Identify which cell holds the provided text, then report its (X, Y) central coordinate. 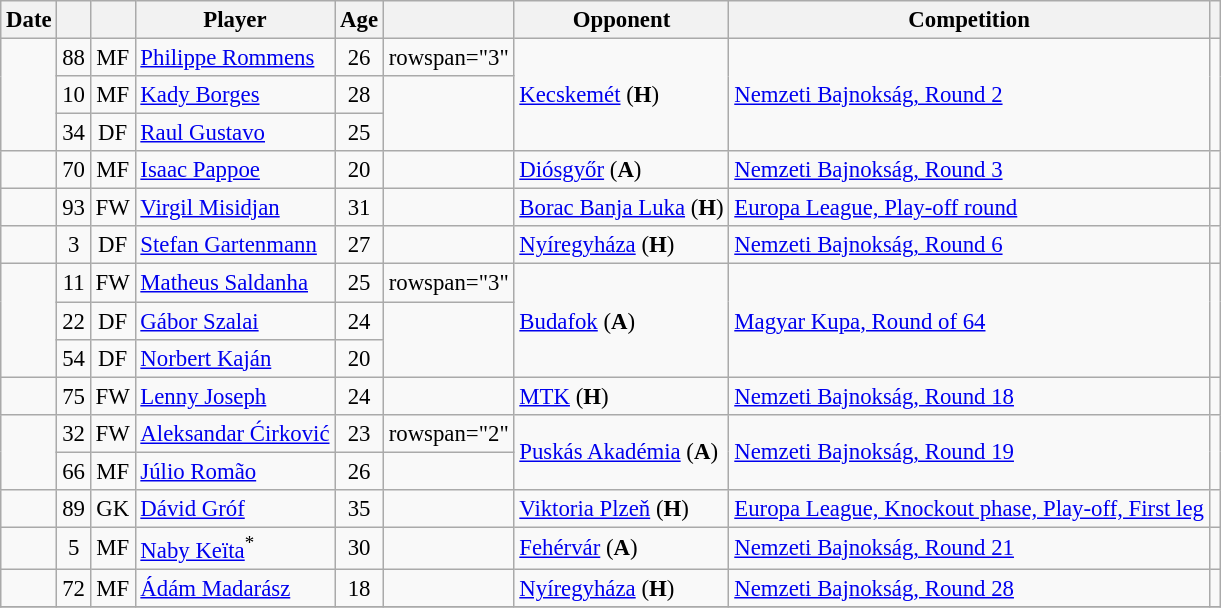
Competition (969, 20)
GK (112, 509)
10 (74, 95)
Nemzeti Bajnokság, Round 18 (969, 396)
Kecskemét (H) (622, 96)
93 (74, 208)
32 (74, 433)
Fehérvár (A) (622, 548)
Isaac Pappoe (235, 170)
Stefan Gartenmann (235, 245)
72 (74, 588)
Europa League, Knockout phase, Play-off, First leg (969, 509)
Nemzeti Bajnokság, Round 2 (969, 96)
Date (29, 20)
18 (360, 588)
Viktoria Plzeň (H) (622, 509)
Nemzeti Bajnokság, Round 6 (969, 245)
23 (360, 433)
Europa League, Play-off round (969, 208)
70 (74, 170)
Nemzeti Bajnokság, Round 28 (969, 588)
5 (74, 548)
54 (74, 358)
Philippe Rommens (235, 58)
rowspan="2" (448, 433)
Kady Borges (235, 95)
22 (74, 321)
31 (360, 208)
Opponent (622, 20)
Diósgyőr (A) (622, 170)
Nemzeti Bajnokság, Round 21 (969, 548)
Puskás Akadémia (A) (622, 452)
88 (74, 58)
Nemzeti Bajnokság, Round 3 (969, 170)
35 (360, 509)
75 (74, 396)
27 (360, 245)
34 (74, 133)
Budafok (A) (622, 320)
30 (360, 548)
Magyar Kupa, Round of 64 (969, 320)
Gábor Szalai (235, 321)
89 (74, 509)
Naby Keïta* (235, 548)
Raul Gustavo (235, 133)
Lenny Joseph (235, 396)
11 (74, 283)
Age (360, 20)
MTK (H) (622, 396)
66 (74, 471)
Borac Banja Luka (H) (622, 208)
Nemzeti Bajnokság, Round 19 (969, 452)
Aleksandar Ćirković (235, 433)
Virgil Misidjan (235, 208)
3 (74, 245)
Júlio Romão (235, 471)
28 (360, 95)
Ádám Madarász (235, 588)
Dávid Gróf (235, 509)
Player (235, 20)
Norbert Kaján (235, 358)
Matheus Saldanha (235, 283)
